Scan for the cell matching the given text and deliver its (x, y) coordinate at center. 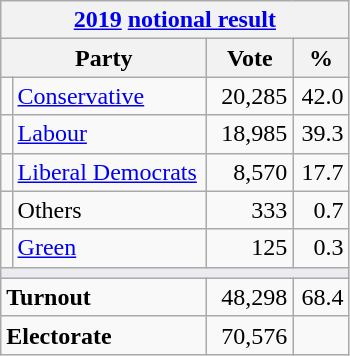
48,298 (250, 297)
Conservative (110, 96)
Liberal Democrats (110, 172)
Electorate (104, 335)
Green (110, 248)
70,576 (250, 335)
0.3 (321, 248)
0.7 (321, 210)
Turnout (104, 297)
42.0 (321, 96)
% (321, 58)
39.3 (321, 134)
8,570 (250, 172)
125 (250, 248)
Vote (250, 58)
18,985 (250, 134)
Labour (110, 134)
333 (250, 210)
17.7 (321, 172)
Others (110, 210)
20,285 (250, 96)
Party (104, 58)
2019 notional result (175, 20)
68.4 (321, 297)
